Scan for the cell matching the given text and deliver its (x, y) coordinate at center. 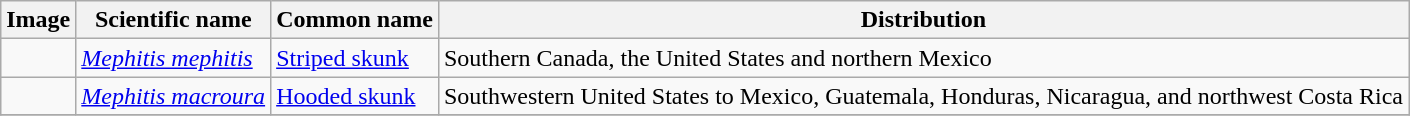
Common name (355, 20)
Mephitis mephitis (174, 58)
Image (38, 20)
Southwestern United States to Mexico, Guatemala, Honduras, Nicaragua, and northwest Costa Rica (923, 96)
Southern Canada, the United States and northern Mexico (923, 58)
Distribution (923, 20)
Hooded skunk (355, 96)
Striped skunk (355, 58)
Scientific name (174, 20)
Mephitis macroura (174, 96)
